Return (X, Y) of the center of cell containing provided text 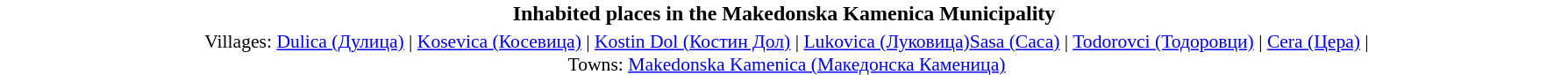
Inhabited places in the Makedonska Kamenica Municipality (784, 13)
